Scan for the cell matching the given text and deliver its (X, Y) coordinate at center. 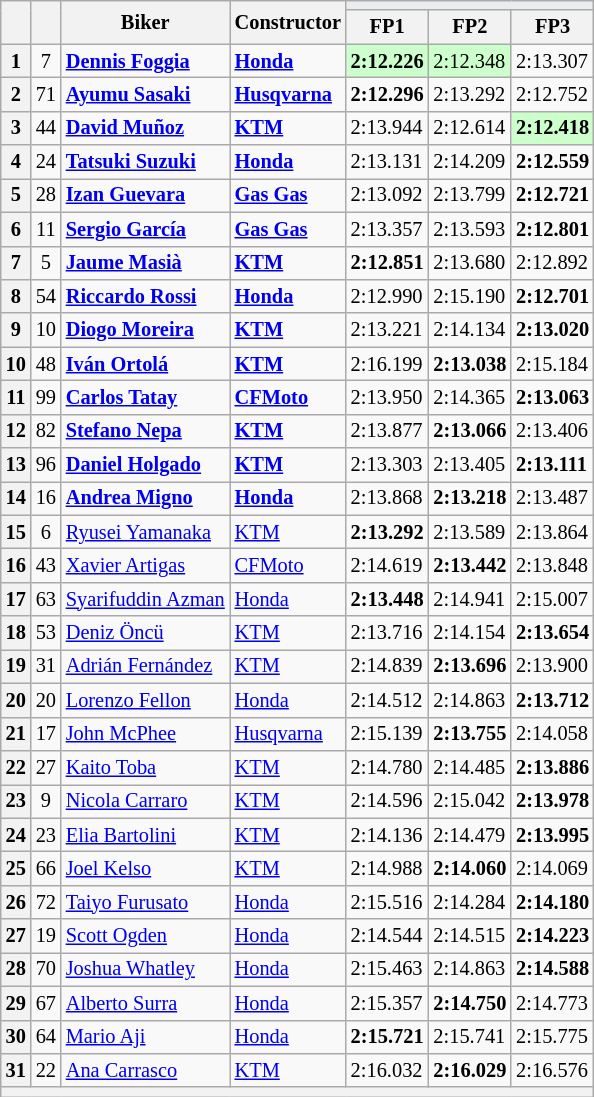
2:13.405 (470, 465)
2:14.544 (388, 936)
2:14.136 (388, 835)
48 (46, 364)
64 (46, 1037)
2:13.950 (388, 397)
2:13.755 (470, 734)
2:13.092 (388, 195)
2:12.418 (552, 128)
2:13.995 (552, 835)
82 (46, 431)
Adrián Fernández (146, 666)
63 (46, 599)
1 (16, 61)
2:12.851 (388, 263)
2:12.990 (388, 296)
2:13.066 (470, 431)
Riccardo Rossi (146, 296)
2:13.877 (388, 431)
John McPhee (146, 734)
2:12.348 (470, 61)
2:14.780 (388, 767)
67 (46, 1003)
66 (46, 868)
2:13.448 (388, 599)
2:15.721 (388, 1037)
2:15.775 (552, 1037)
Ryusei Yamanaka (146, 532)
Ayumu Sasaki (146, 94)
2:14.180 (552, 902)
Carlos Tatay (146, 397)
Constructor (288, 22)
96 (46, 465)
72 (46, 902)
2:16.032 (388, 1070)
Lorenzo Fellon (146, 700)
2:12.892 (552, 263)
2:14.154 (470, 633)
2:13.218 (470, 498)
2:14.941 (470, 599)
Mario Aji (146, 1037)
14 (16, 498)
21 (16, 734)
2:15.139 (388, 734)
2:13.978 (552, 801)
2:13.864 (552, 532)
2:13.680 (470, 263)
2 (16, 94)
Dennis Foggia (146, 61)
2:13.131 (388, 162)
2:14.479 (470, 835)
Xavier Artigas (146, 565)
2:14.588 (552, 969)
2:16.199 (388, 364)
Andrea Migno (146, 498)
12 (16, 431)
2:15.190 (470, 296)
2:15.042 (470, 801)
Alberto Surra (146, 1003)
71 (46, 94)
15 (16, 532)
2:13.063 (552, 397)
Kaito Toba (146, 767)
3 (16, 128)
Scott Ogden (146, 936)
2:13.944 (388, 128)
2:13.716 (388, 633)
2:13.799 (470, 195)
2:12.752 (552, 94)
2:13.406 (552, 431)
26 (16, 902)
2:13.900 (552, 666)
2:12.721 (552, 195)
2:15.463 (388, 969)
2:13.589 (470, 532)
Jaume Masià (146, 263)
2:14.839 (388, 666)
2:13.307 (552, 61)
2:14.988 (388, 868)
2:13.442 (470, 565)
Ana Carrasco (146, 1070)
2:12.701 (552, 296)
2:13.868 (388, 498)
Deniz Öncü (146, 633)
2:12.559 (552, 162)
99 (46, 397)
Syarifuddin Azman (146, 599)
2:14.512 (388, 700)
2:15.357 (388, 1003)
Sergio García (146, 229)
29 (16, 1003)
Tatsuki Suzuki (146, 162)
70 (46, 969)
2:14.060 (470, 868)
4 (16, 162)
2:15.516 (388, 902)
18 (16, 633)
8 (16, 296)
Elia Bartolini (146, 835)
13 (16, 465)
44 (46, 128)
30 (16, 1037)
53 (46, 633)
2:14.284 (470, 902)
2:14.134 (470, 330)
2:13.038 (470, 364)
FP3 (552, 27)
2:14.750 (470, 1003)
Diogo Moreira (146, 330)
2:13.487 (552, 498)
2:13.111 (552, 465)
54 (46, 296)
Izan Guevara (146, 195)
2:14.773 (552, 1003)
FP2 (470, 27)
2:13.696 (470, 666)
2:14.209 (470, 162)
2:14.223 (552, 936)
Iván Ortolá (146, 364)
Taiyo Furusato (146, 902)
43 (46, 565)
2:13.886 (552, 767)
2:15.007 (552, 599)
Joel Kelso (146, 868)
25 (16, 868)
2:13.357 (388, 229)
2:14.596 (388, 801)
2:16.029 (470, 1070)
2:13.712 (552, 700)
2:13.020 (552, 330)
2:12.801 (552, 229)
Nicola Carraro (146, 801)
2:14.619 (388, 565)
2:16.576 (552, 1070)
2:14.058 (552, 734)
David Muñoz (146, 128)
2:12.614 (470, 128)
Biker (146, 22)
2:14.515 (470, 936)
2:13.221 (388, 330)
Joshua Whatley (146, 969)
2:13.848 (552, 565)
2:13.593 (470, 229)
2:14.485 (470, 767)
2:12.296 (388, 94)
2:14.365 (470, 397)
2:12.226 (388, 61)
2:14.069 (552, 868)
2:13.654 (552, 633)
Stefano Nepa (146, 431)
Daniel Holgado (146, 465)
2:15.184 (552, 364)
2:13.303 (388, 465)
FP1 (388, 27)
2:15.741 (470, 1037)
